Capture the cell that displays the provided text and extract its (X, Y) central coordinate. 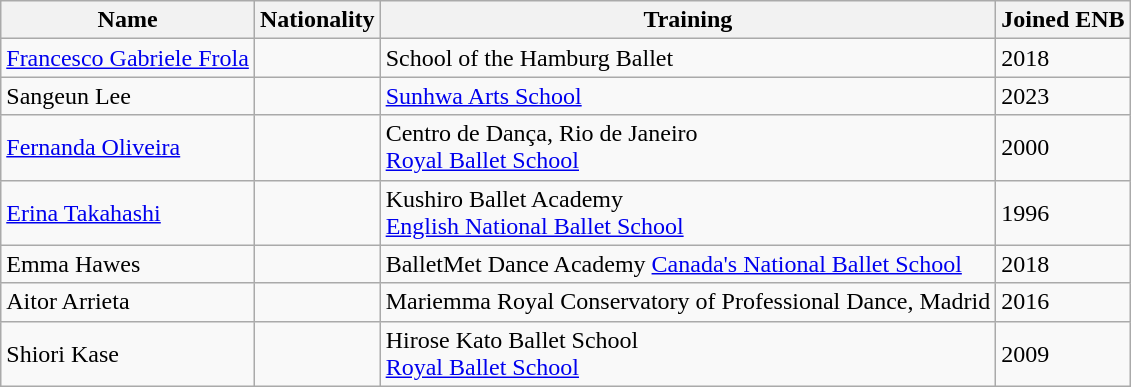
2023 (1063, 96)
Sunhwa Arts School (688, 96)
2016 (1063, 302)
Nationality (317, 20)
Name (128, 20)
Emma Hawes (128, 264)
Hirose Kato Ballet School Royal Ballet School (688, 354)
Francesco Gabriele Frola (128, 58)
Mariemma Royal Conservatory of Professional Dance, Madrid (688, 302)
Aitor Arrieta (128, 302)
2000 (1063, 148)
2009 (1063, 354)
Fernanda Oliveira (128, 148)
1996 (1063, 212)
Centro de Dança, Rio de Janeiro Royal Ballet School (688, 148)
Shiori Kase (128, 354)
School of the Hamburg Ballet (688, 58)
BalletMet Dance Academy Canada's National Ballet School (688, 264)
Sangeun Lee (128, 96)
Training (688, 20)
Kushiro Ballet Academy English National Ballet School (688, 212)
Erina Takahashi (128, 212)
Joined ENB (1063, 20)
